Scan for the cell matching the given text and deliver its (X, Y) coordinate at center. 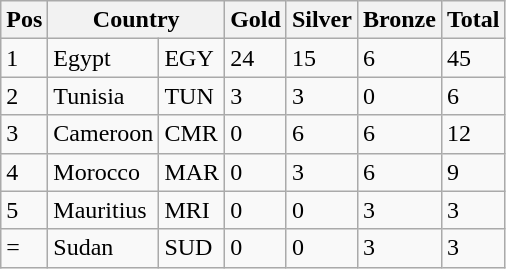
Sudan (104, 248)
= (24, 248)
MAR (192, 172)
Country (136, 20)
9 (473, 172)
EGY (192, 58)
Bronze (399, 20)
45 (473, 58)
2 (24, 96)
24 (256, 58)
Total (473, 20)
Tunisia (104, 96)
Gold (256, 20)
Egypt (104, 58)
Mauritius (104, 210)
CMR (192, 134)
Cameroon (104, 134)
Morocco (104, 172)
15 (322, 58)
Pos (24, 20)
MRI (192, 210)
TUN (192, 96)
1 (24, 58)
Silver (322, 20)
5 (24, 210)
12 (473, 134)
SUD (192, 248)
4 (24, 172)
